Output the (x, y) coordinate of the center of the cell containing the given text.  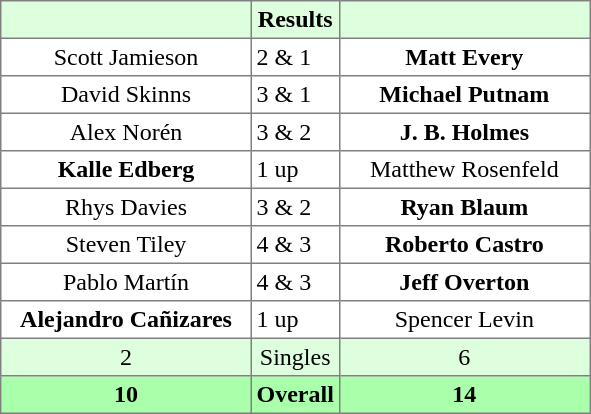
Scott Jamieson (126, 57)
Roberto Castro (464, 245)
Singles (295, 357)
Rhys Davies (126, 207)
Jeff Overton (464, 282)
Matthew Rosenfeld (464, 170)
Overall (295, 395)
2 (126, 357)
3 & 1 (295, 95)
Steven Tiley (126, 245)
Michael Putnam (464, 95)
2 & 1 (295, 57)
Kalle Edberg (126, 170)
10 (126, 395)
Results (295, 20)
Matt Every (464, 57)
6 (464, 357)
14 (464, 395)
J. B. Holmes (464, 132)
Pablo Martín (126, 282)
Alejandro Cañizares (126, 320)
Spencer Levin (464, 320)
Alex Norén (126, 132)
Ryan Blaum (464, 207)
David Skinns (126, 95)
